Pinpoint the cell where the given text exists, returning its [x, y] midpoint coordinate. 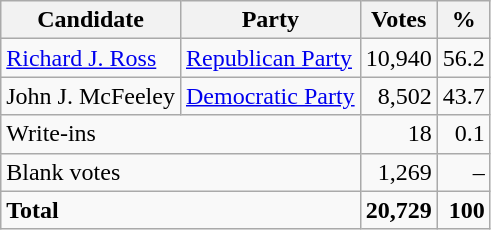
43.7 [464, 96]
Richard J. Ross [91, 58]
56.2 [464, 58]
– [464, 172]
Write-ins [180, 134]
Total [180, 210]
Republican Party [270, 58]
10,940 [398, 58]
Democratic Party [270, 96]
Candidate [91, 20]
0.1 [464, 134]
8,502 [398, 96]
Votes [398, 20]
18 [398, 134]
20,729 [398, 210]
John J. McFeeley [91, 96]
1,269 [398, 172]
Blank votes [180, 172]
% [464, 20]
100 [464, 210]
Party [270, 20]
